Return the (x, y) coordinate for the center point of the cell that contains the specified text.  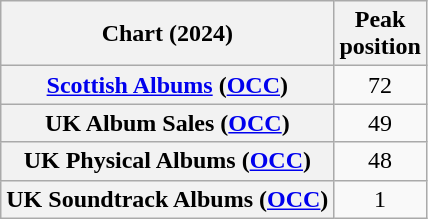
UK Physical Albums (OCC) (168, 161)
1 (380, 199)
Scottish Albums (OCC) (168, 85)
48 (380, 161)
UK Soundtrack Albums (OCC) (168, 199)
Chart (2024) (168, 34)
49 (380, 123)
Peakposition (380, 34)
UK Album Sales (OCC) (168, 123)
72 (380, 85)
